Detect which cell encompasses the target text, then output its (x, y) center coordinate. 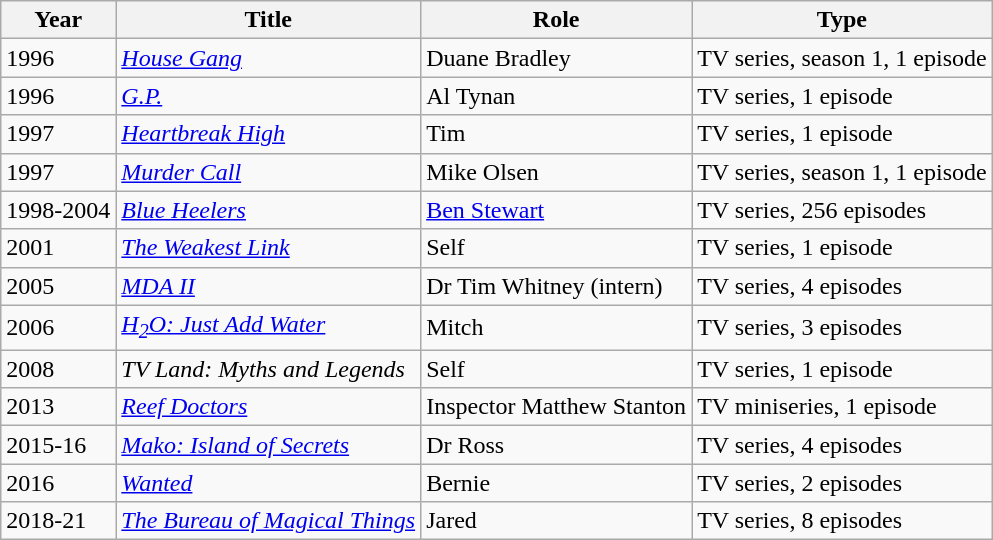
2006 (58, 327)
Dr Tim Whitney (intern) (556, 286)
2013 (58, 407)
2018-21 (58, 521)
Murder Call (268, 172)
Mike Olsen (556, 172)
TV series, 256 episodes (842, 210)
2015-16 (58, 445)
Jared (556, 521)
Reef Doctors (268, 407)
1998-2004 (58, 210)
Wanted (268, 483)
Bernie (556, 483)
2005 (58, 286)
Year (58, 20)
Duane Bradley (556, 58)
Dr Ross (556, 445)
Al Tynan (556, 96)
TV series, 3 episodes (842, 327)
2016 (58, 483)
Role (556, 20)
2008 (58, 369)
Title (268, 20)
Type (842, 20)
Inspector Matthew Stanton (556, 407)
TV series, 2 episodes (842, 483)
Blue Heelers (268, 210)
MDA II (268, 286)
The Bureau of Magical Things (268, 521)
H2O: Just Add Water (268, 327)
Mitch (556, 327)
TV series, 8 episodes (842, 521)
Heartbreak High (268, 134)
Mako: Island of Secrets (268, 445)
G.P. (268, 96)
2001 (58, 248)
Tim (556, 134)
TV miniseries, 1 episode (842, 407)
The Weakest Link (268, 248)
Ben Stewart (556, 210)
House Gang (268, 58)
TV Land: Myths and Legends (268, 369)
